Find where the given text appears and provide that cell's center as [x, y] coordinate. 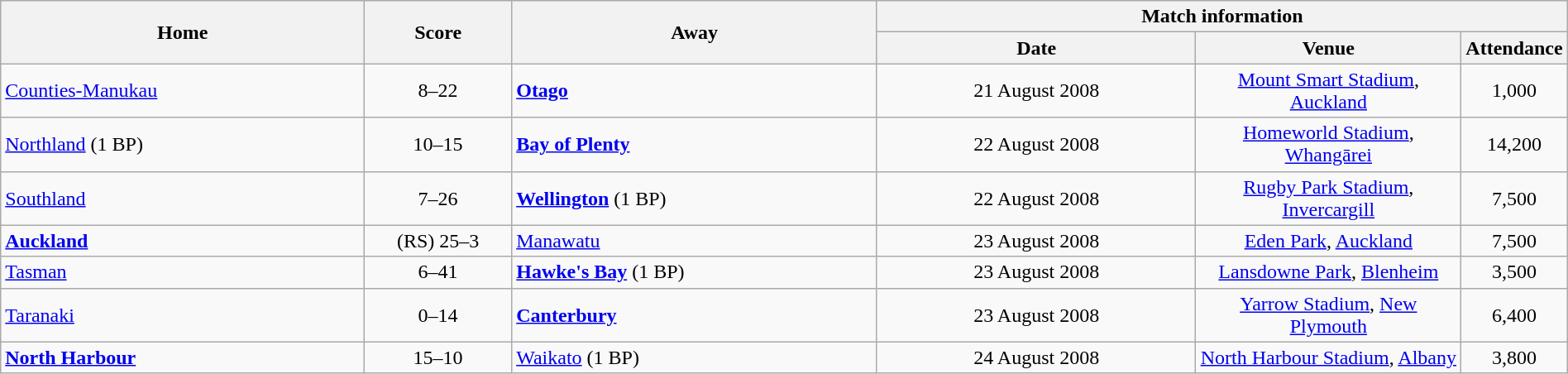
North Harbour Stadium, Albany [1328, 357]
Hawke's Bay (1 BP) [695, 272]
21 August 2008 [1035, 91]
Northland (1 BP) [183, 144]
8–22 [438, 91]
Manawatu [695, 241]
Eden Park, Auckland [1328, 241]
15–10 [438, 357]
Wellington (1 BP) [695, 199]
Auckland [183, 241]
Counties-Manukau [183, 91]
Waikato (1 BP) [695, 357]
Yarrow Stadium, New Plymouth [1328, 314]
3,500 [1514, 272]
0–14 [438, 314]
Otago [695, 91]
Tasman [183, 272]
Rugby Park Stadium, Invercargill [1328, 199]
Bay of Plenty [695, 144]
1,000 [1514, 91]
10–15 [438, 144]
Southland [183, 199]
3,800 [1514, 357]
Venue [1328, 48]
6,400 [1514, 314]
Attendance [1514, 48]
Lansdowne Park, Blenheim [1328, 272]
7–26 [438, 199]
24 August 2008 [1035, 357]
Date [1035, 48]
North Harbour [183, 357]
Score [438, 32]
14,200 [1514, 144]
(RS) 25–3 [438, 241]
Match information [1222, 17]
Home [183, 32]
6–41 [438, 272]
Mount Smart Stadium, Auckland [1328, 91]
Canterbury [695, 314]
Away [695, 32]
Homeworld Stadium, Whangārei [1328, 144]
Taranaki [183, 314]
